For the text-containing cell, return its midpoint in (X, Y) coordinate format. 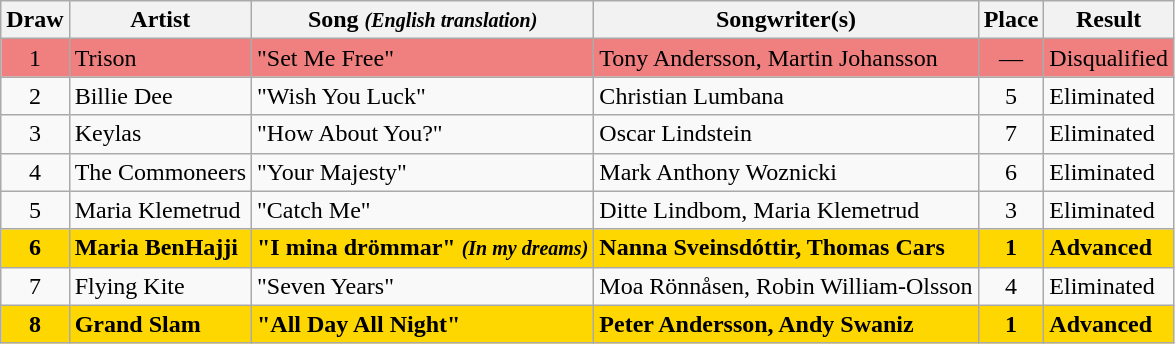
Moa Rönnåsen, Robin William-Olsson (786, 286)
"Wish You Luck" (423, 96)
Billie Dee (160, 96)
The Commoneers (160, 172)
"Set Me Free" (423, 58)
Christian Lumbana (786, 96)
"Seven Years" (423, 286)
Song (English translation) (423, 20)
Ditte Lindbom, Maria Klemetrud (786, 210)
Peter Andersson, Andy Swaniz (786, 324)
"All Day All Night" (423, 324)
Mark Anthony Woznicki (786, 172)
Nanna Sveinsdóttir, Thomas Cars (786, 248)
"How About You?" (423, 134)
Artist (160, 20)
Result (1109, 20)
2 (35, 96)
Tony Andersson, Martin Johansson (786, 58)
Keylas (160, 134)
"I mina drömmar" (In my dreams) (423, 248)
Disqualified (1109, 58)
— (1011, 58)
Draw (35, 20)
Trison (160, 58)
Maria Klemetrud (160, 210)
Oscar Lindstein (786, 134)
"Your Majesty" (423, 172)
"Catch Me" (423, 210)
Grand Slam (160, 324)
Place (1011, 20)
Maria BenHajji (160, 248)
Songwriter(s) (786, 20)
Flying Kite (160, 286)
8 (35, 324)
